Output the (x, y) coordinate of the center of the cell containing the given text.  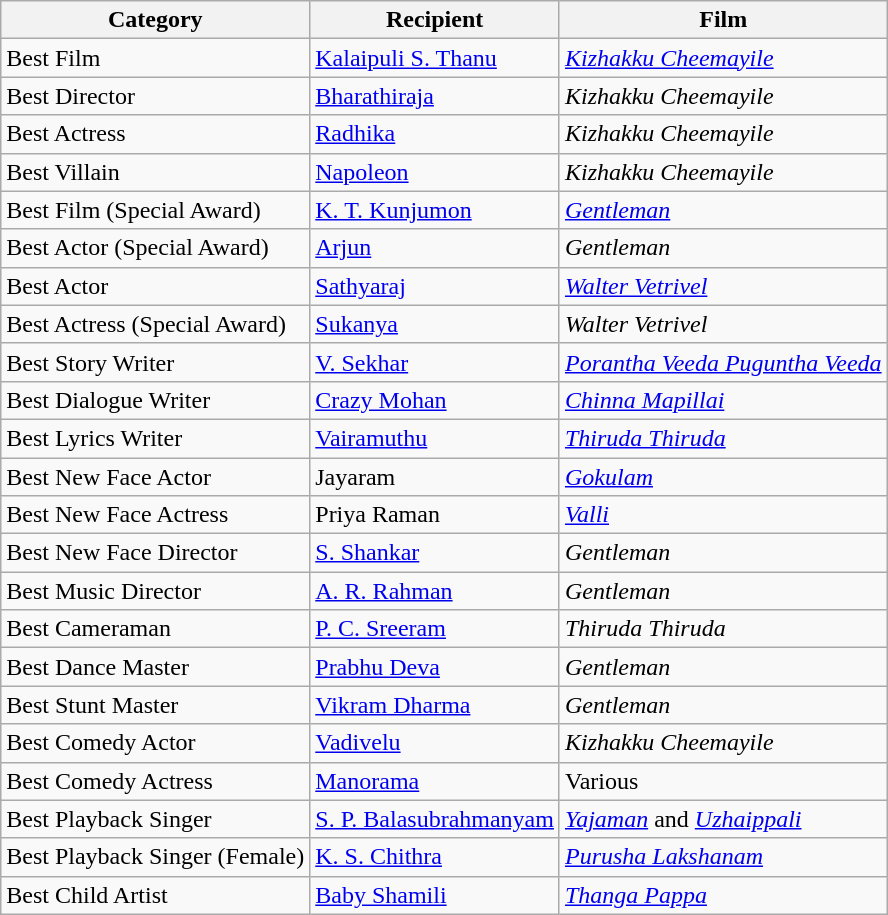
Prabhu Deva (435, 667)
S. P. Balasubrahmanyam (435, 819)
P. C. Sreeram (435, 629)
Valli (723, 515)
Recipient (435, 20)
Best Stunt Master (156, 705)
Vadivelu (435, 743)
A. R. Rahman (435, 591)
Vairamuthu (435, 438)
Best Actress (Special Award) (156, 324)
Best Film (Special Award) (156, 210)
Sathyaraj (435, 286)
Best Actress (156, 134)
Best Lyrics Writer (156, 438)
K. S. Chithra (435, 857)
Crazy Mohan (435, 400)
Best Child Artist (156, 895)
Purusha Lakshanam (723, 857)
Film (723, 20)
Various (723, 781)
Best Playback Singer (156, 819)
Yajaman and Uzhaippali (723, 819)
Radhika (435, 134)
Napoleon (435, 172)
S. Shankar (435, 553)
Category (156, 20)
Best Cameraman (156, 629)
V. Sekhar (435, 362)
Best Dialogue Writer (156, 400)
Best Actor (Special Award) (156, 248)
Bharathiraja (435, 96)
Best Music Director (156, 591)
Best New Face Actor (156, 477)
Vikram Dharma (435, 705)
Best Story Writer (156, 362)
Kalaipuli S. Thanu (435, 58)
Best Director (156, 96)
K. T. Kunjumon (435, 210)
Arjun (435, 248)
Priya Raman (435, 515)
Manorama (435, 781)
Gokulam (723, 477)
Jayaram (435, 477)
Porantha Veeda Puguntha Veeda (723, 362)
Chinna Mapillai (723, 400)
Best New Face Actress (156, 515)
Best Actor (156, 286)
Best Film (156, 58)
Best New Face Director (156, 553)
Best Comedy Actress (156, 781)
Best Comedy Actor (156, 743)
Best Playback Singer (Female) (156, 857)
Best Villain (156, 172)
Best Dance Master (156, 667)
Baby Shamili (435, 895)
Sukanya (435, 324)
Thanga Pappa (723, 895)
